Find where the given text appears and provide that cell's center as (X, Y) coordinate. 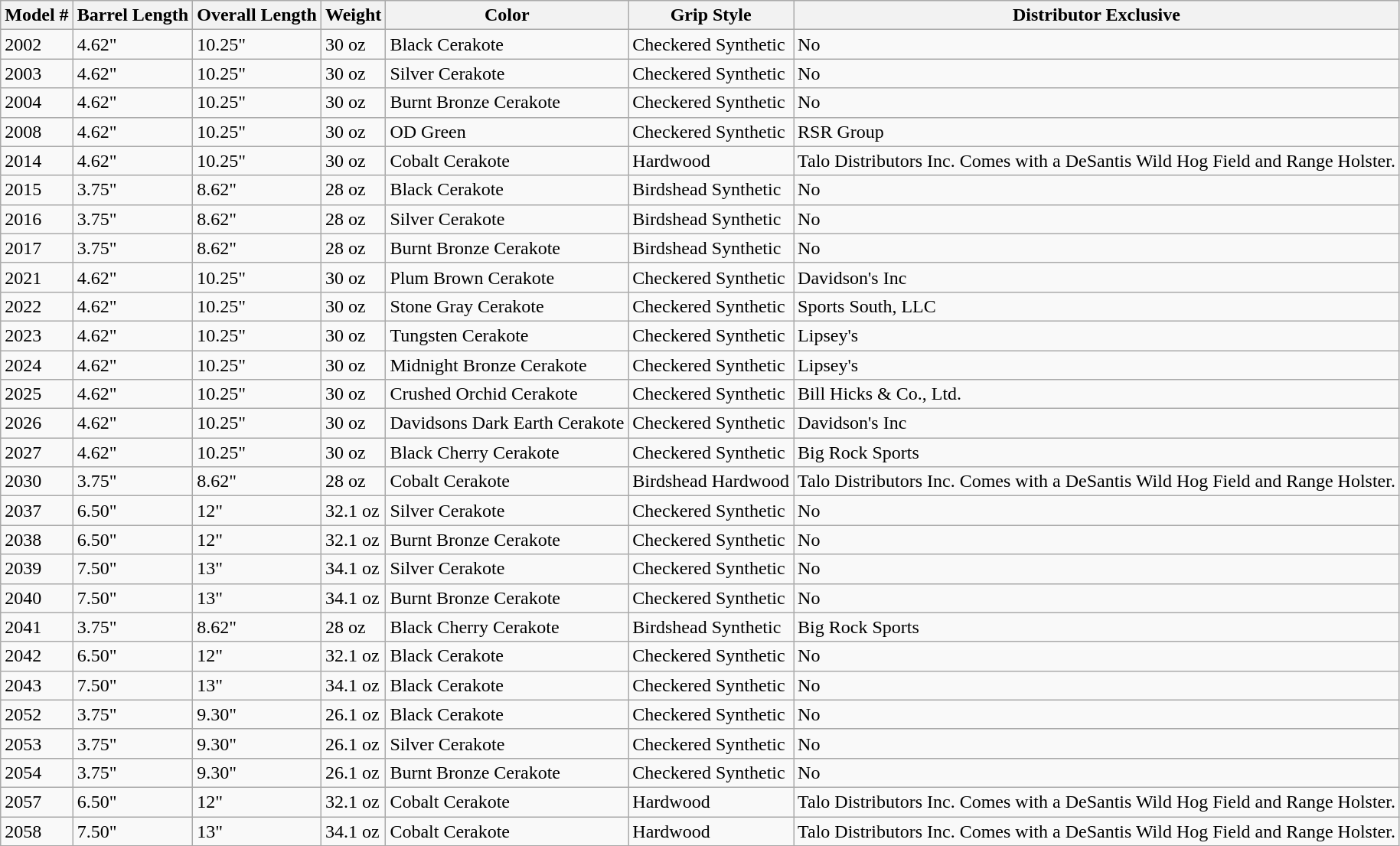
2037 (37, 511)
Overall Length (257, 15)
RSR Group (1097, 132)
2038 (37, 540)
2017 (37, 248)
2040 (37, 598)
2003 (37, 73)
2027 (37, 452)
Stone Gray Cerakote (507, 306)
2025 (37, 394)
2058 (37, 831)
Color (507, 15)
Midnight Bronze Cerakote (507, 365)
Crushed Orchid Cerakote (507, 394)
2041 (37, 627)
Grip Style (711, 15)
Bill Hicks & Co., Ltd. (1097, 394)
2052 (37, 714)
2043 (37, 685)
2026 (37, 423)
2022 (37, 306)
Distributor Exclusive (1097, 15)
Model # (37, 15)
2004 (37, 103)
2042 (37, 656)
2023 (37, 335)
2057 (37, 802)
Birdshead Hardwood (711, 482)
2021 (37, 277)
2002 (37, 44)
2054 (37, 773)
Barrel Length (133, 15)
2015 (37, 190)
2024 (37, 365)
2030 (37, 482)
2014 (37, 161)
2008 (37, 132)
2039 (37, 569)
2016 (37, 219)
OD Green (507, 132)
Tungsten Cerakote (507, 335)
2053 (37, 743)
Sports South, LLC (1097, 306)
Plum Brown Cerakote (507, 277)
Davidsons Dark Earth Cerakote (507, 423)
Weight (353, 15)
